Locate the cell with the specified text and output its [X, Y] center coordinate. 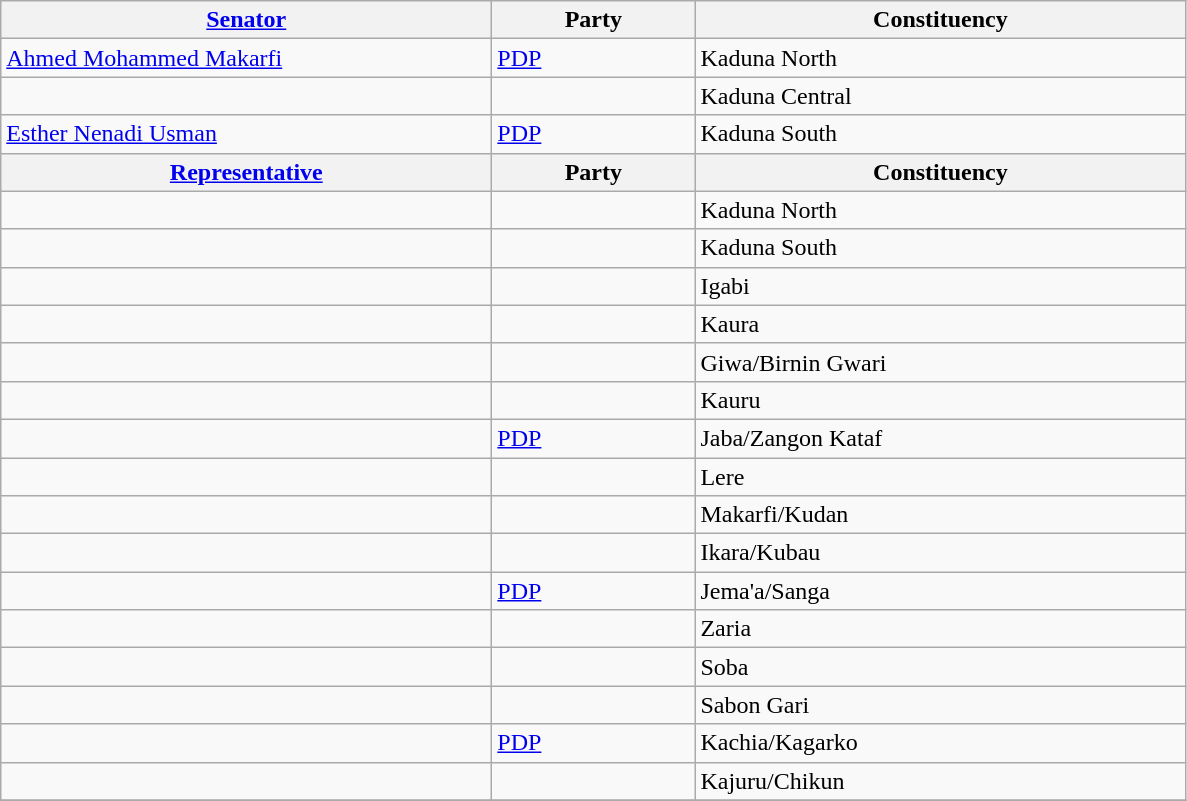
Sabon Gari [940, 705]
Igabi [940, 286]
Esther Nenadi Usman [246, 134]
Ahmed Mohammed Makarfi [246, 58]
Kaduna Central [940, 96]
Senator [246, 20]
Zaria [940, 629]
Kaura [940, 324]
Ikara/Kubau [940, 553]
Jema'a/Sanga [940, 591]
Lere [940, 477]
Representative [246, 172]
Kachia/Kagarko [940, 743]
Jaba/Zangon Kataf [940, 438]
Kajuru/Chikun [940, 781]
Giwa/Birnin Gwari [940, 362]
Makarfi/Kudan [940, 515]
Kauru [940, 400]
Soba [940, 667]
